Find where the given text appears and provide that cell's center as (X, Y) coordinate. 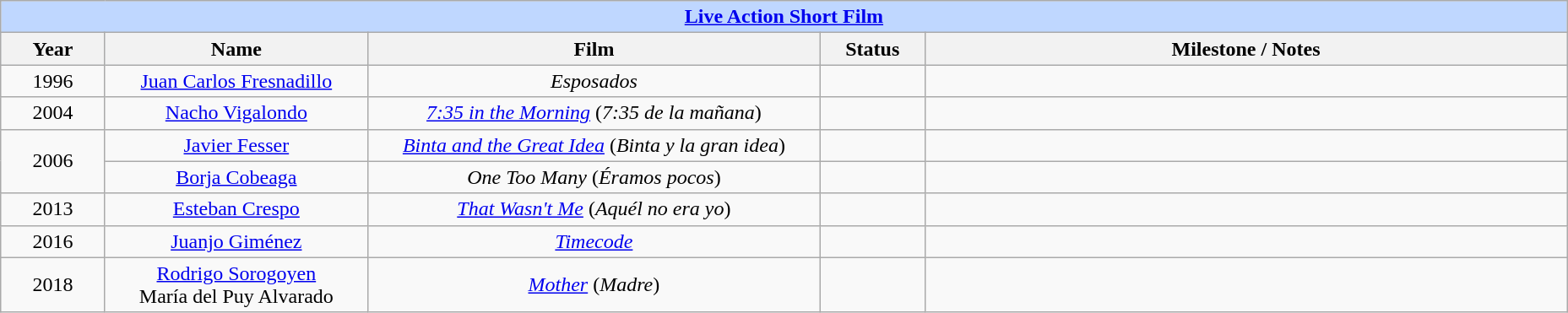
Mother (Madre) (594, 285)
Javier Fesser (236, 145)
2013 (53, 209)
2004 (53, 113)
Rodrigo SorogoyenMaría del Puy Alvarado (236, 285)
1996 (53, 81)
Esposados (594, 81)
Year (53, 49)
Timecode (594, 241)
2016 (53, 241)
Binta and the Great Idea (Binta y la gran idea) (594, 145)
That Wasn't Me (Aquél no era yo) (594, 209)
7:35 in the Morning (7:35 de la mañana) (594, 113)
Juan Carlos Fresnadillo (236, 81)
Esteban Crespo (236, 209)
Film (594, 49)
Nacho Vigalondo (236, 113)
Live Action Short Film (784, 17)
2018 (53, 285)
Milestone / Notes (1246, 49)
2006 (53, 161)
One Too Many (Éramos pocos) (594, 177)
Borja Cobeaga (236, 177)
Name (236, 49)
Juanjo Giménez (236, 241)
Status (872, 49)
